Determine the [X, Y] coordinate at the center of the cell enclosing the given text.  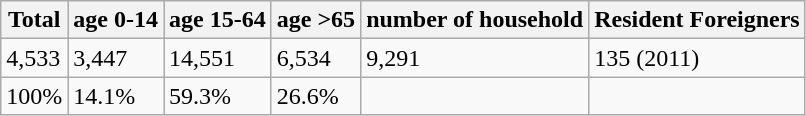
4,533 [34, 58]
14.1% [116, 96]
Total [34, 20]
14,551 [218, 58]
26.6% [316, 96]
age >65 [316, 20]
9,291 [475, 58]
3,447 [116, 58]
age 15-64 [218, 20]
100% [34, 96]
6,534 [316, 58]
135 (2011) [698, 58]
Resident Foreigners [698, 20]
age 0-14 [116, 20]
59.3% [218, 96]
number of household [475, 20]
